Return [X, Y] of the center of cell containing provided text 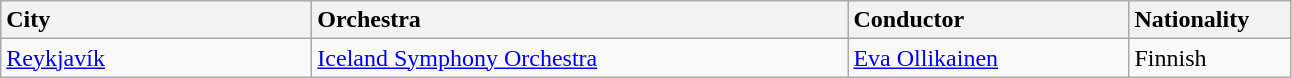
Nationality [1210, 20]
Reykjavík [156, 58]
Finnish [1210, 58]
Eva Ollikainen [988, 58]
Orchestra [580, 20]
Iceland Symphony Orchestra [580, 58]
City [156, 20]
Conductor [988, 20]
